From the cell containing the given text, extract its center point as (X, Y) coordinate. 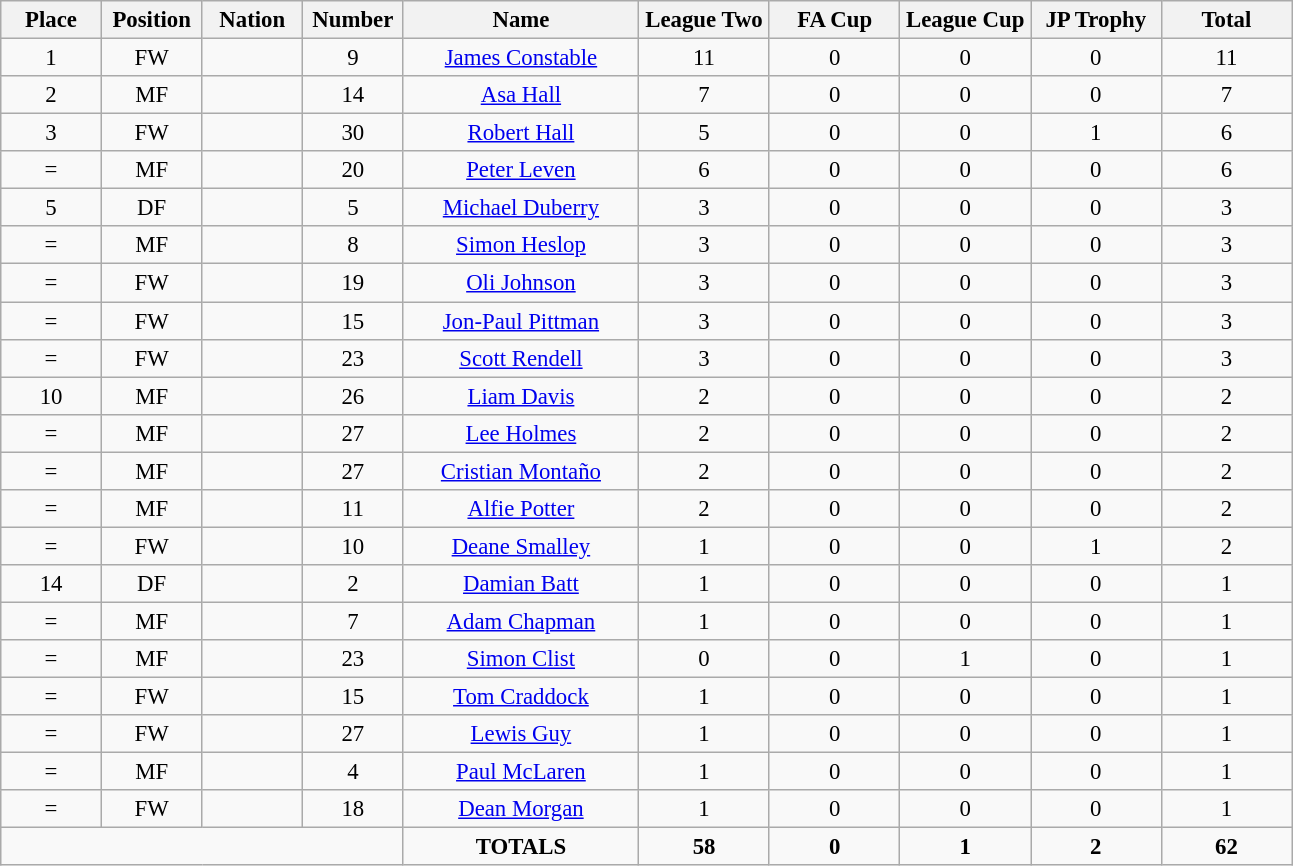
James Constable (521, 58)
Lewis Guy (521, 734)
9 (354, 58)
Lee Holmes (521, 433)
30 (354, 133)
19 (354, 283)
Simon Clist (521, 659)
Deane Smalley (521, 546)
Name (521, 20)
FA Cup (834, 20)
Alfie Potter (521, 509)
Position (152, 20)
Damian Batt (521, 584)
18 (354, 809)
Cristian Montaño (521, 471)
Oli Johnson (521, 283)
League Two (704, 20)
Simon Heslop (521, 245)
JP Trophy (1096, 20)
Paul McLaren (521, 772)
26 (354, 396)
Liam Davis (521, 396)
4 (354, 772)
Number (354, 20)
Jon-Paul Pittman (521, 321)
Place (52, 20)
Scott Rendell (521, 358)
Nation (252, 20)
62 (1226, 847)
Adam Chapman (521, 621)
League Cup (966, 20)
TOTALS (521, 847)
8 (354, 245)
58 (704, 847)
Robert Hall (521, 133)
20 (354, 170)
Asa Hall (521, 95)
Tom Craddock (521, 697)
Dean Morgan (521, 809)
Michael Duberry (521, 208)
Total (1226, 20)
Peter Leven (521, 170)
